Scan for the cell matching the given text and deliver its (X, Y) coordinate at center. 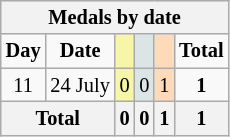
Date (80, 51)
11 (24, 85)
24 July (80, 85)
Medals by date (115, 17)
Day (24, 51)
